Return the (x, y) coordinate for the center point of the cell that contains the specified text.  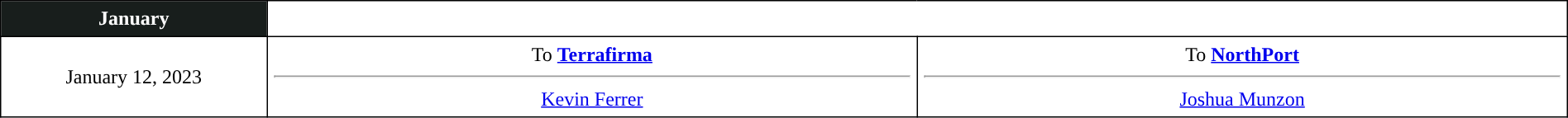
January (134, 19)
January 12, 2023 (134, 77)
To NorthPortJoshua Munzon (1242, 77)
To TerrafirmaKevin Ferrer (592, 77)
